Identify which cell holds the provided text, then report its [X, Y] central coordinate. 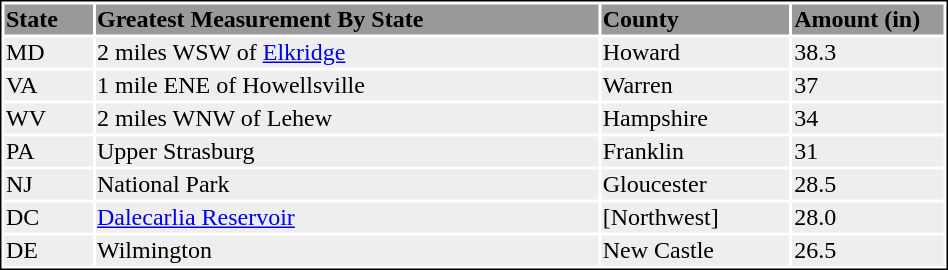
Upper Strasburg [346, 151]
1 mile ENE of Howellsville [346, 85]
New Castle [696, 251]
31 [868, 151]
DC [48, 217]
[Northwest] [696, 217]
38.3 [868, 53]
Wilmington [346, 251]
Hampshire [696, 119]
NJ [48, 185]
28.5 [868, 185]
26.5 [868, 251]
Franklin [696, 151]
28.0 [868, 217]
State [48, 19]
DE [48, 251]
Greatest Measurement By State [346, 19]
Dalecarlia Reservoir [346, 217]
County [696, 19]
37 [868, 85]
VA [48, 85]
WV [48, 119]
Warren [696, 85]
34 [868, 119]
Gloucester [696, 185]
Amount (in) [868, 19]
MD [48, 53]
2 miles WSW of Elkridge [346, 53]
National Park [346, 185]
2 miles WNW of Lehew [346, 119]
PA [48, 151]
Howard [696, 53]
